Pinpoint the cell where the given text exists, returning its (x, y) midpoint coordinate. 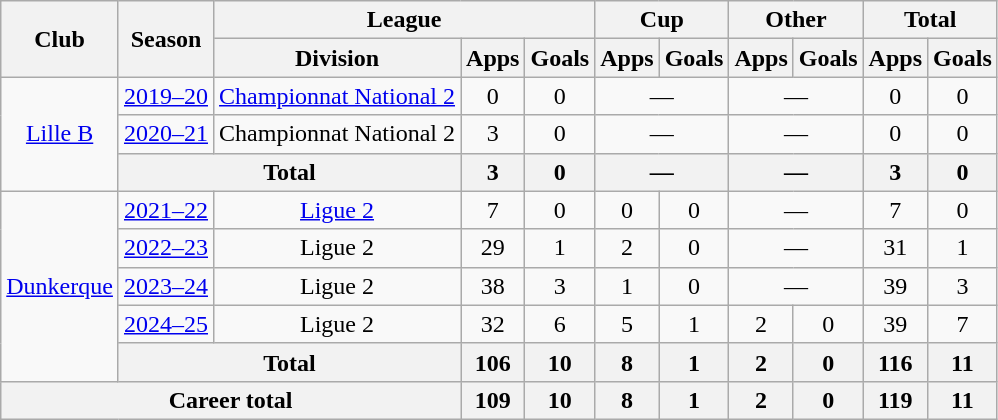
Club (60, 39)
32 (493, 324)
Cup (662, 20)
6 (560, 324)
Season (166, 39)
2020–21 (166, 134)
106 (493, 362)
29 (493, 248)
Career total (231, 400)
2022–23 (166, 248)
116 (895, 362)
2023–24 (166, 286)
2024–25 (166, 324)
38 (493, 286)
League (404, 20)
Dunkerque (60, 286)
2021–22 (166, 210)
119 (895, 400)
109 (493, 400)
Other (796, 20)
5 (627, 324)
31 (895, 248)
Division (338, 58)
Lille B (60, 134)
2019–20 (166, 96)
